Extract the [X, Y] coordinate from the center of the cell holding the provided text.  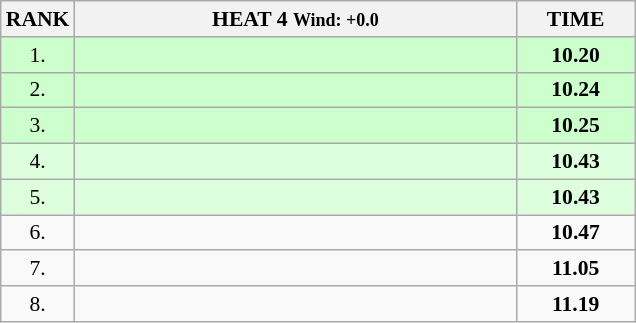
10.47 [576, 233]
6. [38, 233]
8. [38, 304]
10.25 [576, 126]
5. [38, 197]
4. [38, 162]
2. [38, 90]
11.19 [576, 304]
TIME [576, 19]
RANK [38, 19]
11.05 [576, 269]
7. [38, 269]
3. [38, 126]
1. [38, 55]
HEAT 4 Wind: +0.0 [295, 19]
10.20 [576, 55]
10.24 [576, 90]
